Return (x, y) of the center of cell containing provided text 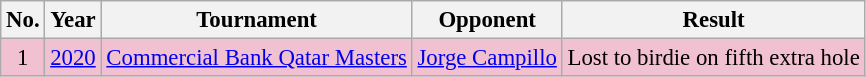
Jorge Campillo (487, 58)
Tournament (256, 20)
No. (23, 20)
Result (714, 20)
2020 (73, 58)
1 (23, 58)
Year (73, 20)
Opponent (487, 20)
Lost to birdie on fifth extra hole (714, 58)
Commercial Bank Qatar Masters (256, 58)
